From the cell containing the given text, extract its center point as (X, Y) coordinate. 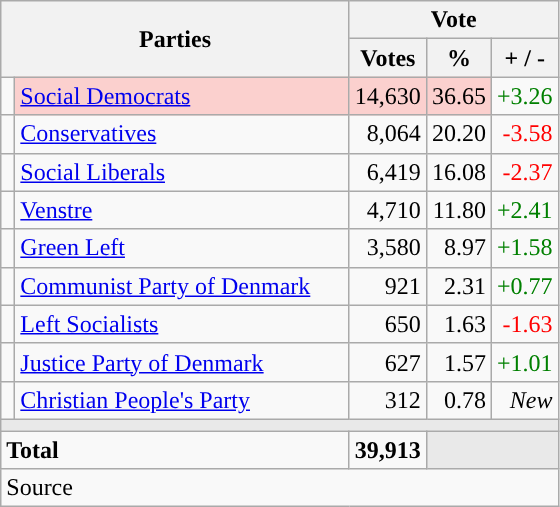
% (458, 58)
Total (176, 449)
312 (388, 400)
3,580 (388, 248)
+1.01 (524, 362)
14,630 (388, 96)
Justice Party of Denmark (182, 362)
16.08 (458, 172)
8.97 (458, 248)
+1.58 (524, 248)
Left Socialists (182, 324)
36.65 (458, 96)
+0.77 (524, 286)
6,419 (388, 172)
-2.37 (524, 172)
-3.58 (524, 134)
20.20 (458, 134)
Votes (388, 58)
Social Liberals (182, 172)
+3.26 (524, 96)
11.80 (458, 210)
+2.41 (524, 210)
Conservatives (182, 134)
New (524, 400)
4,710 (388, 210)
2.31 (458, 286)
-1.63 (524, 324)
0.78 (458, 400)
627 (388, 362)
Social Democrats (182, 96)
1.57 (458, 362)
Source (280, 488)
Parties (176, 39)
Green Left (182, 248)
Communist Party of Denmark (182, 286)
1.63 (458, 324)
8,064 (388, 134)
+ / - (524, 58)
Vote (454, 20)
650 (388, 324)
39,913 (388, 449)
921 (388, 286)
Christian People's Party (182, 400)
Venstre (182, 210)
